Output the (x, y) coordinate of the center of the cell containing the given text.  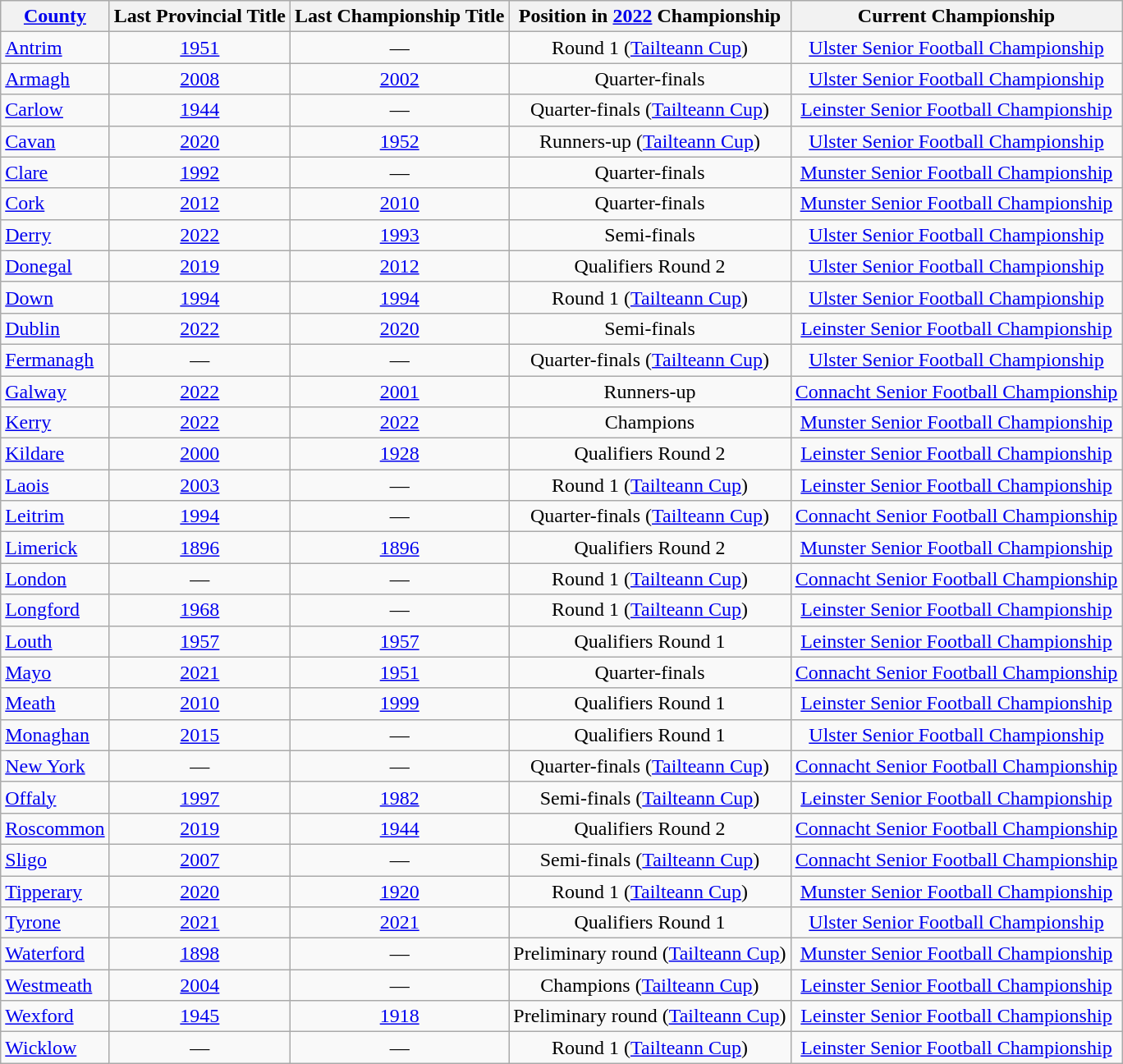
Tyrone (55, 923)
Down (55, 297)
Tipperary (55, 891)
Sligo (55, 860)
2003 (199, 485)
Position in 2022 Championship (650, 16)
Wexford (55, 1016)
Antrim (55, 48)
1945 (199, 1016)
1999 (400, 704)
1968 (199, 610)
County (55, 16)
Kildare (55, 454)
Louth (55, 641)
Derry (55, 235)
Fermanagh (55, 360)
2007 (199, 860)
Cork (55, 204)
1898 (199, 954)
Offaly (55, 797)
2015 (199, 735)
Last Provincial Title (199, 16)
Monaghan (55, 735)
Current Championship (956, 16)
1952 (400, 141)
Waterford (55, 954)
Limerick (55, 548)
1992 (199, 172)
Dublin (55, 328)
Donegal (55, 266)
Last Championship Title (400, 16)
Armagh (55, 79)
1920 (400, 891)
Cavan (55, 141)
2004 (199, 985)
Carlow (55, 110)
2002 (400, 79)
Champions (650, 423)
Champions (Tailteann Cup) (650, 985)
1918 (400, 1016)
New York (55, 766)
Laois (55, 485)
Longford (55, 610)
Meath (55, 704)
1993 (400, 235)
Runners-up (Tailteann Cup) (650, 141)
Westmeath (55, 985)
Clare (55, 172)
1982 (400, 797)
Wicklow (55, 1048)
Kerry (55, 423)
London (55, 579)
Roscommon (55, 828)
1997 (199, 797)
Leitrim (55, 516)
2008 (199, 79)
Mayo (55, 672)
1928 (400, 454)
Runners-up (650, 392)
2001 (400, 392)
Galway (55, 392)
2000 (199, 454)
